Find where the given text appears and provide that cell's center as [X, Y] coordinate. 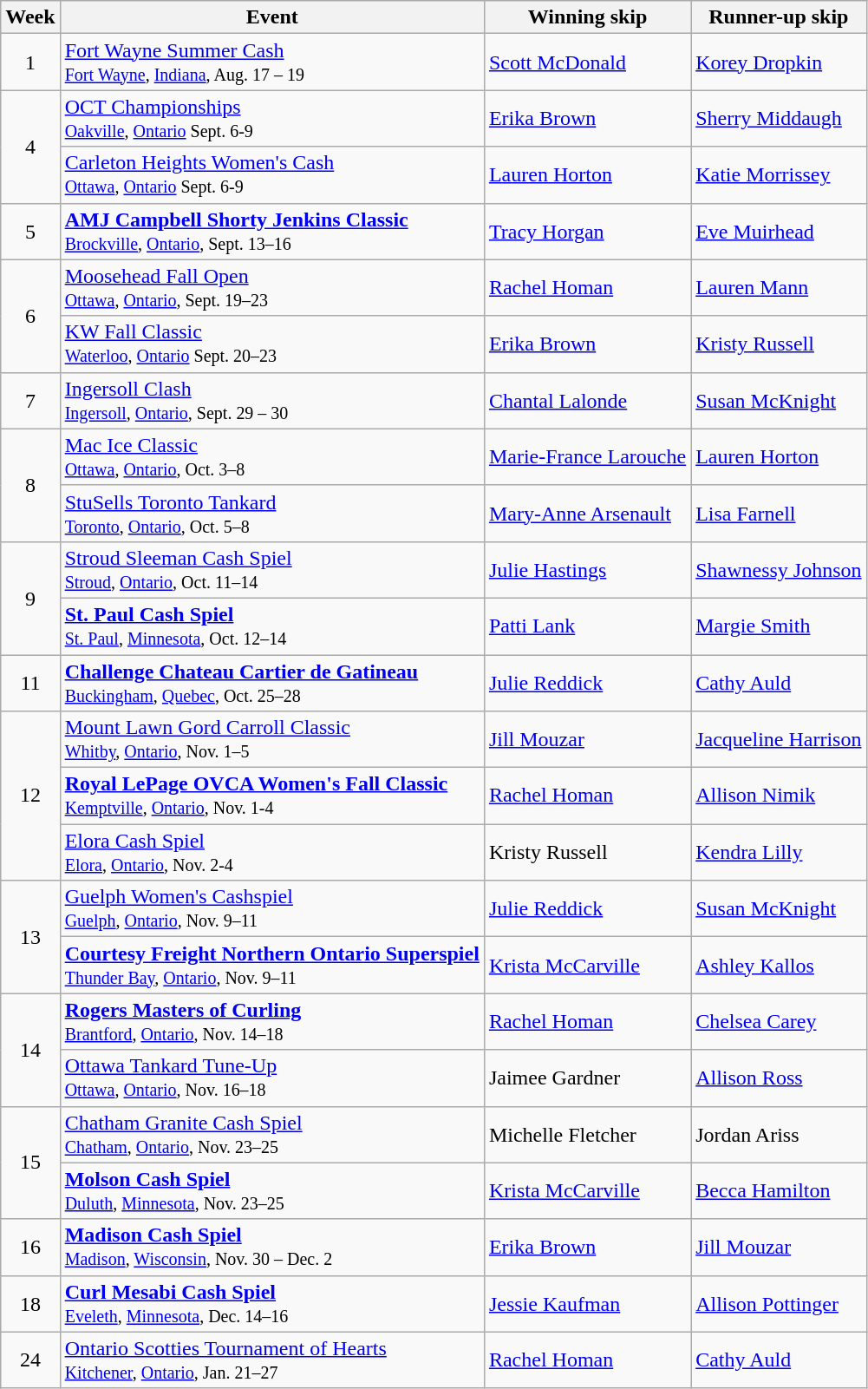
Katie Morrissey [779, 175]
5 [30, 231]
Korey Dropkin [779, 62]
Shawnessy Johnson [779, 569]
KW Fall Classic Waterloo, Ontario Sept. 20–23 [272, 344]
Chantal Lalonde [587, 401]
Lauren Mann [779, 288]
Chatham Granite Cash Spiel Chatham, Ontario, Nov. 23–25 [272, 1135]
7 [30, 401]
Madison Cash Spiel Madison, Wisconsin, Nov. 30 – Dec. 2 [272, 1248]
Jaimee Gardner [587, 1078]
Moosehead Fall Open Ottawa, Ontario, Sept. 19–23 [272, 288]
Challenge Chateau Cartier de Gatineau Buckingham, Quebec, Oct. 25–28 [272, 682]
9 [30, 598]
15 [30, 1163]
Jordan Ariss [779, 1135]
Marie-France Larouche [587, 456]
Kendra Lilly [779, 852]
13 [30, 937]
4 [30, 147]
Tracy Horgan [587, 231]
Jessie Kaufman [587, 1303]
Allison Nimik [779, 796]
Ashley Kallos [779, 965]
Allison Ross [779, 1078]
Royal LePage OVCA Women's Fall Classic Kemptville, Ontario, Nov. 1-4 [272, 796]
Chelsea Carey [779, 1022]
StuSells Toronto Tankard Toronto, Ontario, Oct. 5–8 [272, 514]
12 [30, 796]
Carleton Heights Women's Cash Ottawa, Ontario Sept. 6-9 [272, 175]
Julie Hastings [587, 569]
8 [30, 485]
14 [30, 1050]
Guelph Women's Cashspiel Guelph, Ontario, Nov. 9–11 [272, 909]
Mount Lawn Gord Carroll Classic Whitby, Ontario, Nov. 1–5 [272, 739]
St. Paul Cash Spiel St. Paul, Minnesota, Oct. 12–14 [272, 626]
18 [30, 1303]
Rogers Masters of Curling Brantford, Ontario, Nov. 14–18 [272, 1022]
Allison Pottinger [779, 1303]
Sherry Middaugh [779, 118]
Elora Cash Spiel Elora, Ontario, Nov. 2-4 [272, 852]
Courtesy Freight Northern Ontario Superspiel Thunder Bay, Ontario, Nov. 9–11 [272, 965]
16 [30, 1248]
Runner-up skip [779, 17]
Molson Cash Spiel Duluth, Minnesota, Nov. 23–25 [272, 1190]
11 [30, 682]
Mac Ice Classic Ottawa, Ontario, Oct. 3–8 [272, 456]
Week [30, 17]
6 [30, 316]
Stroud Sleeman Cash Spiel Stroud, Ontario, Oct. 11–14 [272, 569]
Ottawa Tankard Tune-Up Ottawa, Ontario, Nov. 16–18 [272, 1078]
Ontario Scotties Tournament of Hearts Kitchener, Ontario, Jan. 21–27 [272, 1360]
Lisa Farnell [779, 514]
Jacqueline Harrison [779, 739]
Curl Mesabi Cash Spiel Eveleth, Minnesota, Dec. 14–16 [272, 1303]
Mary-Anne Arsenault [587, 514]
Event [272, 17]
Becca Hamilton [779, 1190]
1 [30, 62]
Michelle Fletcher [587, 1135]
Eve Muirhead [779, 231]
Margie Smith [779, 626]
AMJ Campbell Shorty Jenkins Classic Brockville, Ontario, Sept. 13–16 [272, 231]
Scott McDonald [587, 62]
Winning skip [587, 17]
Patti Lank [587, 626]
24 [30, 1360]
OCT Championships Oakville, Ontario Sept. 6-9 [272, 118]
Fort Wayne Summer Cash Fort Wayne, Indiana, Aug. 17 – 19 [272, 62]
Ingersoll Clash Ingersoll, Ontario, Sept. 29 – 30 [272, 401]
